Capture the cell that displays the provided text and extract its [x, y] central coordinate. 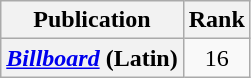
Billboard (Latin) [92, 58]
Rank [216, 20]
16 [216, 58]
Publication [92, 20]
